Return [x, y] of the center of cell containing provided text 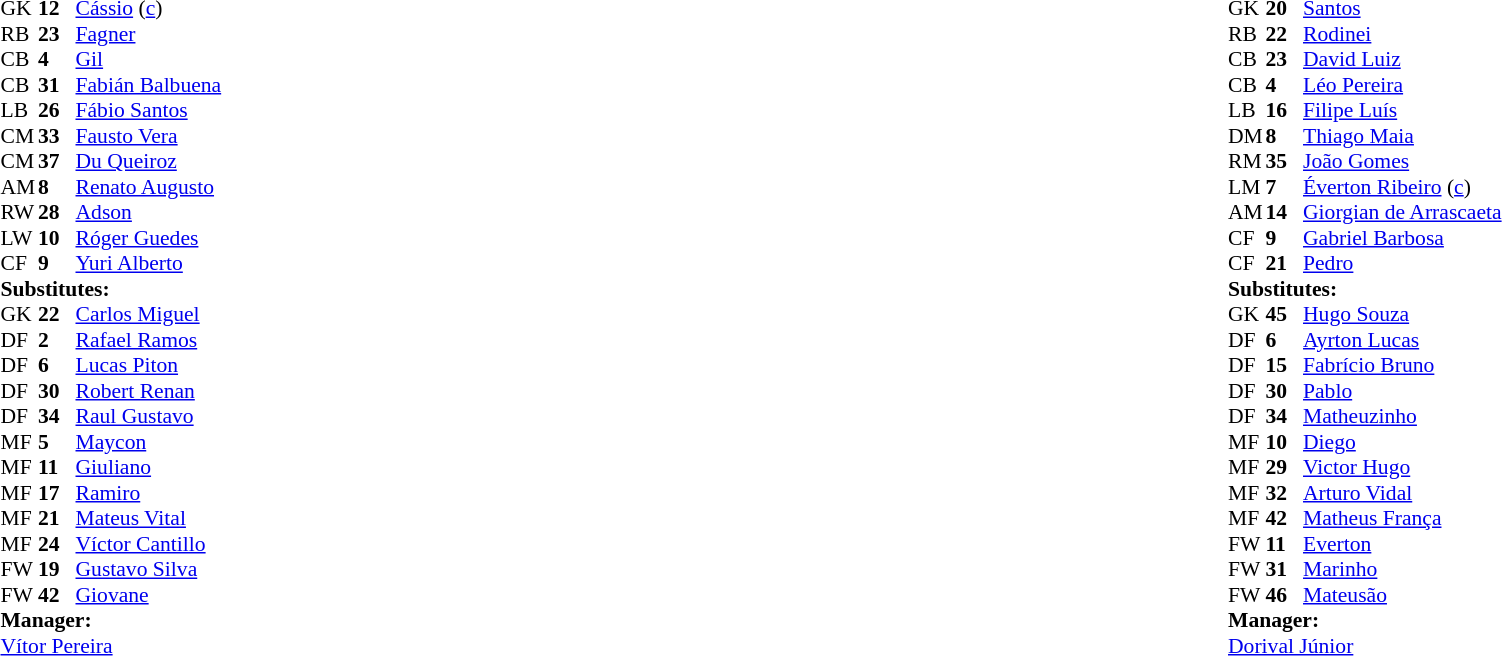
Gabriel Barbosa [1402, 238]
Giuliano [149, 467]
Gustavo Silva [149, 569]
Giorgian de Arrascaeta [1402, 213]
Diego [1402, 442]
Fagner [149, 34]
David Luiz [1402, 59]
Lucas Piton [149, 365]
Léo Pereira [1402, 85]
Raul Gustavo [149, 417]
Giovane [149, 595]
RW [19, 213]
Hugo Souza [1402, 315]
Rodinei [1402, 34]
Du Queiroz [149, 161]
32 [1285, 493]
Éverton Ribeiro (c) [1402, 187]
Fausto Vera [149, 136]
LW [19, 238]
Fabrício Bruno [1402, 365]
Gil [149, 59]
Victor Hugo [1402, 467]
Ayrton Lucas [1402, 340]
5 [57, 442]
7 [1285, 187]
Filipe Luís [1402, 111]
Everton [1402, 544]
19 [57, 569]
37 [57, 161]
Arturo Vidal [1402, 493]
Fábio Santos [149, 111]
Matheus França [1402, 519]
Robert Renan [149, 391]
Carlos Miguel [149, 315]
Adson [149, 213]
RM [1247, 161]
28 [57, 213]
26 [57, 111]
Mateusão [1402, 595]
João Gomes [1402, 161]
Ramiro [149, 493]
17 [57, 493]
Pablo [1402, 391]
29 [1285, 467]
Pedro [1402, 263]
15 [1285, 365]
Renato Augusto [149, 187]
14 [1285, 213]
Víctor Cantillo [149, 544]
DM [1247, 136]
24 [57, 544]
Rafael Ramos [149, 340]
Yuri Alberto [149, 263]
Mateus Vital [149, 519]
46 [1285, 595]
LM [1247, 187]
35 [1285, 161]
33 [57, 136]
16 [1285, 111]
Matheuzinho [1402, 417]
2 [57, 340]
Maycon [149, 442]
Fabián Balbuena [149, 85]
Thiago Maia [1402, 136]
45 [1285, 315]
Marinho [1402, 569]
Róger Guedes [149, 238]
